Determine the (X, Y) coordinate at the center of the cell enclosing the given text.  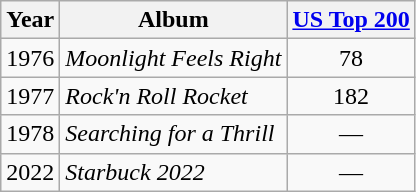
Rock'n Roll Rocket (174, 96)
2022 (30, 172)
Year (30, 20)
Starbuck 2022 (174, 172)
78 (351, 58)
1977 (30, 96)
Album (174, 20)
Searching for a Thrill (174, 134)
182 (351, 96)
1976 (30, 58)
1978 (30, 134)
US Top 200 (351, 20)
Moonlight Feels Right (174, 58)
